Search for the cell housing the specified text and yield its [x, y] center coordinate. 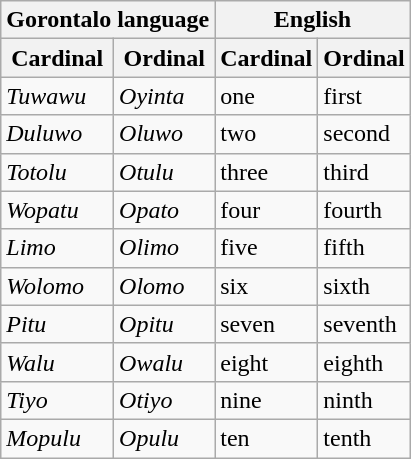
fourth [364, 210]
tenth [364, 438]
Opato [164, 210]
first [364, 96]
Wopatu [58, 210]
Duluwo [58, 134]
seven [266, 324]
Owalu [164, 362]
Tuwawu [58, 96]
Opulu [164, 438]
Gorontalo language [108, 20]
two [266, 134]
sixth [364, 286]
four [266, 210]
one [266, 96]
ten [266, 438]
eighth [364, 362]
Mopulu [58, 438]
Walu [58, 362]
Oyinta [164, 96]
Totolu [58, 172]
Tiyo [58, 400]
Oluwo [164, 134]
six [266, 286]
nine [266, 400]
second [364, 134]
Olomo [164, 286]
Pitu [58, 324]
five [266, 248]
third [364, 172]
Opitu [164, 324]
fifth [364, 248]
Otiyo [164, 400]
Otulu [164, 172]
Limo [58, 248]
Wolomo [58, 286]
seventh [364, 324]
Olimo [164, 248]
three [266, 172]
ninth [364, 400]
eight [266, 362]
English [312, 20]
